Pinpoint the cell where the given text exists, returning its (X, Y) midpoint coordinate. 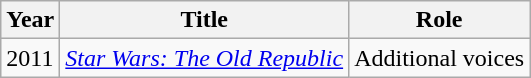
Additional voices (440, 58)
Year (30, 20)
Star Wars: The Old Republic (204, 58)
Title (204, 20)
Role (440, 20)
2011 (30, 58)
